Return the [x, y] coordinate for the center point of the cell that contains the specified text.  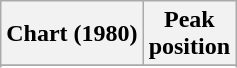
Peakposition [189, 34]
Chart (1980) [72, 34]
